Output the (X, Y) coordinate of the center of the cell containing the given text.  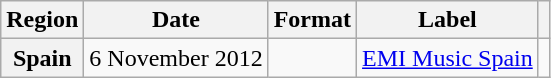
Format (312, 20)
Date (176, 20)
EMI Music Spain (448, 58)
Region (42, 20)
Spain (42, 58)
Label (448, 20)
6 November 2012 (176, 58)
